Locate the cell with the specified text and output its (X, Y) center coordinate. 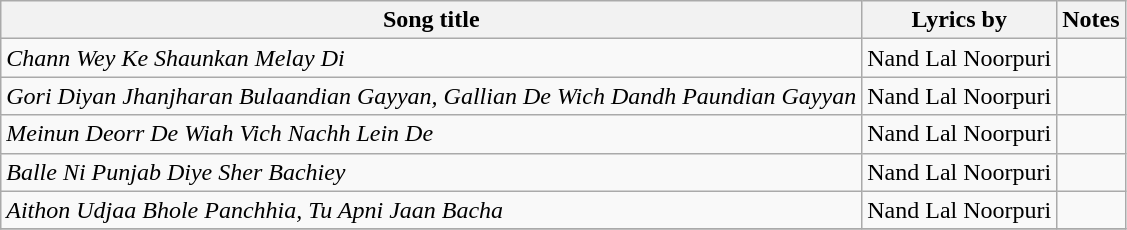
Notes (1091, 20)
Meinun Deorr De Wiah Vich Nachh Lein De (432, 134)
Balle Ni Punjab Diye Sher Bachiey (432, 172)
Aithon Udjaa Bhole Panchhia, Tu Apni Jaan Bacha (432, 210)
Gori Diyan Jhanjharan Bulaandian Gayyan, Gallian De Wich Dandh Paundian Gayyan (432, 96)
Song title (432, 20)
Chann Wey Ke Shaunkan Melay Di (432, 58)
Lyrics by (960, 20)
